Output the [x, y] coordinate of the center of the cell containing the given text.  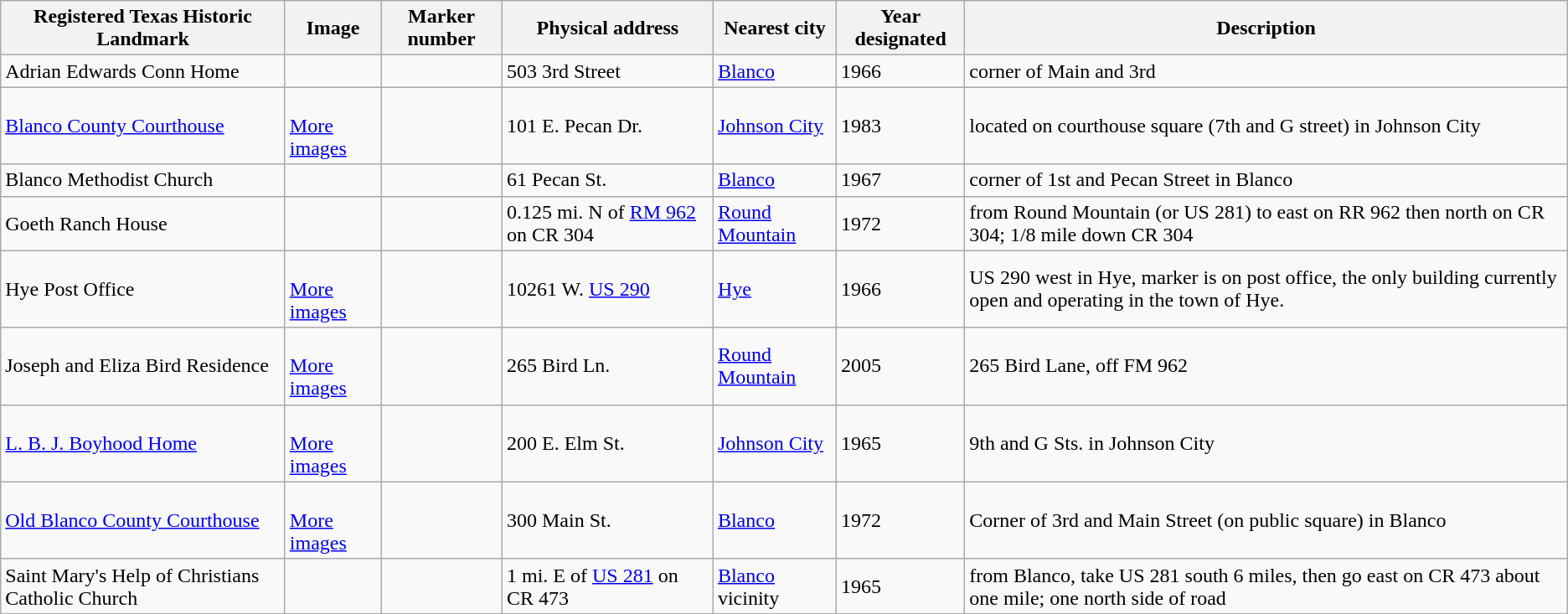
265 Bird Lane, off FM 962 [1266, 366]
Blanco Methodist Church [143, 180]
Old Blanco County Courthouse [143, 520]
Goeth Ranch House [143, 223]
Adrian Edwards Conn Home [143, 71]
265 Bird Ln. [607, 366]
corner of 1st and Pecan Street in Blanco [1266, 180]
corner of Main and 3rd [1266, 71]
101 E. Pecan Dr. [607, 126]
located on courthouse square (7th and G street) in Johnson City [1266, 126]
Image [333, 28]
Description [1266, 28]
L. B. J. Boyhood Home [143, 443]
Hye [774, 289]
from Round Mountain (or US 281) to east on RR 962 then north on CR 304; 1/8 mile down CR 304 [1266, 223]
0.125 mi. N of RM 962 on CR 304 [607, 223]
Marker number [442, 28]
US 290 west in Hye, marker is on post office, the only building currently open and operating in the town of Hye. [1266, 289]
300 Main St. [607, 520]
Blanco County Courthouse [143, 126]
Nearest city [774, 28]
2005 [901, 366]
9th and G Sts. in Johnson City [1266, 443]
503 3rd Street [607, 71]
Blanco vicinity [774, 586]
1983 [901, 126]
Physical address [607, 28]
from Blanco, take US 281 south 6 miles, then go east on CR 473 about one mile; one north side of road [1266, 586]
1967 [901, 180]
1 mi. E of US 281 on CR 473 [607, 586]
10261 W. US 290 [607, 289]
Hye Post Office [143, 289]
Saint Mary's Help of Christians Catholic Church [143, 586]
200 E. Elm St. [607, 443]
Joseph and Eliza Bird Residence [143, 366]
61 Pecan St. [607, 180]
Year designated [901, 28]
Corner of 3rd and Main Street (on public square) in Blanco [1266, 520]
Registered Texas Historic Landmark [143, 28]
